Identify which cell holds the provided text, then report its (X, Y) central coordinate. 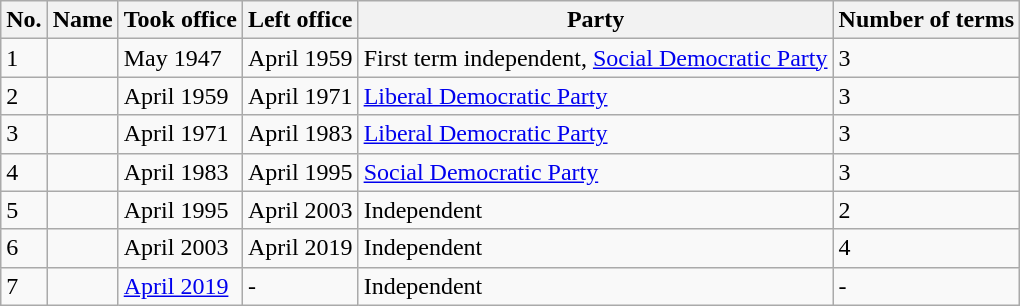
Party (596, 20)
7 (24, 286)
Took office (180, 20)
Social Democratic Party (596, 172)
Left office (300, 20)
Number of terms (926, 20)
May 1947 (180, 58)
Name (82, 20)
6 (24, 248)
1 (24, 58)
First term independent, Social Democratic Party (596, 58)
5 (24, 210)
No. (24, 20)
